Identify which cell holds the provided text, then report its [X, Y] central coordinate. 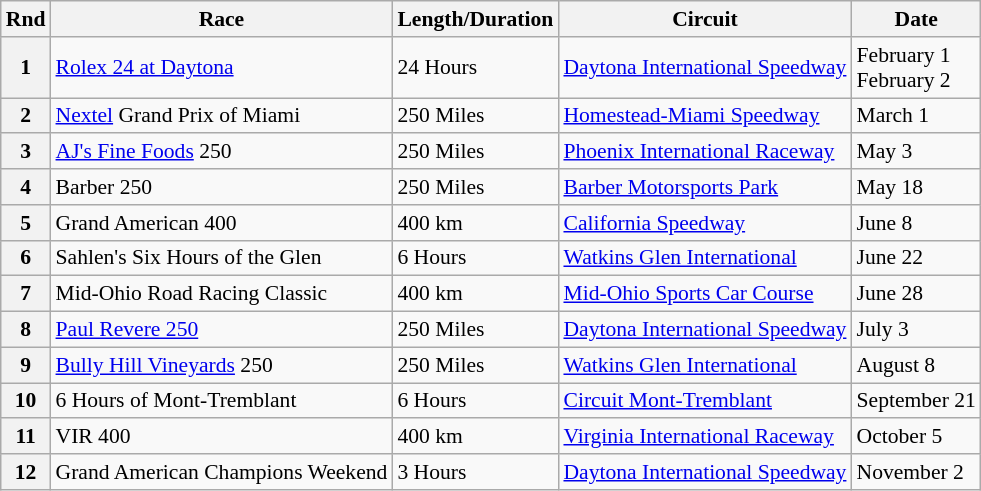
November 2 [916, 472]
Paul Revere 250 [221, 330]
6 [26, 258]
September 21 [916, 401]
Grand American Champions Weekend [221, 472]
May 3 [916, 152]
May 18 [916, 187]
Sahlen's Six Hours of the Glen [221, 258]
9 [26, 365]
Mid-Ohio Sports Car Course [704, 294]
Circuit [704, 19]
June 22 [916, 258]
3 Hours [475, 472]
Rolex 24 at Daytona [221, 68]
5 [26, 223]
Virginia International Raceway [704, 437]
Nextel Grand Prix of Miami [221, 116]
March 1 [916, 116]
California Speedway [704, 223]
June 28 [916, 294]
Homestead-Miami Speedway [704, 116]
VIR 400 [221, 437]
6 Hours of Mont-Tremblant [221, 401]
1 [26, 68]
Barber Motorsports Park [704, 187]
12 [26, 472]
11 [26, 437]
Bully Hill Vineyards 250 [221, 365]
Date [916, 19]
Race [221, 19]
August 8 [916, 365]
October 5 [916, 437]
Length/Duration [475, 19]
3 [26, 152]
Circuit Mont-Tremblant [704, 401]
10 [26, 401]
24 Hours [475, 68]
Mid-Ohio Road Racing Classic [221, 294]
Barber 250 [221, 187]
February 1February 2 [916, 68]
AJ's Fine Foods 250 [221, 152]
Phoenix International Raceway [704, 152]
Rnd [26, 19]
Grand American 400 [221, 223]
June 8 [916, 223]
July 3 [916, 330]
4 [26, 187]
7 [26, 294]
2 [26, 116]
8 [26, 330]
